Return the [x, y] coordinate for the center point of the cell that contains the specified text.  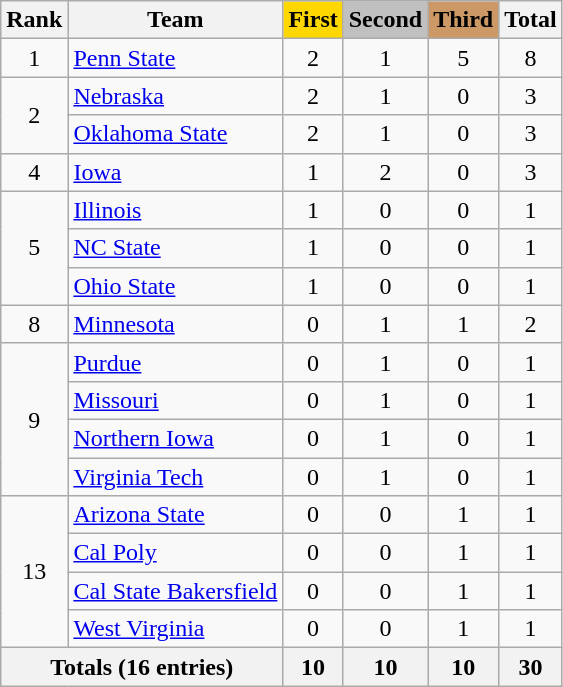
13 [34, 572]
Iowa [176, 172]
Team [176, 20]
Third [464, 20]
Purdue [176, 362]
Cal Poly [176, 553]
30 [531, 667]
Illinois [176, 210]
9 [34, 419]
4 [34, 172]
Total [531, 20]
Penn State [176, 58]
Nebraska [176, 96]
Arizona State [176, 515]
Totals (16 entries) [142, 667]
West Virginia [176, 629]
Missouri [176, 400]
First [313, 20]
Second [385, 20]
Rank [34, 20]
Ohio State [176, 286]
Virginia Tech [176, 477]
Northern Iowa [176, 438]
Cal State Bakersfield [176, 591]
Minnesota [176, 324]
Oklahoma State [176, 134]
NC State [176, 248]
